Pinpoint the cell where the given text exists, returning its [X, Y] midpoint coordinate. 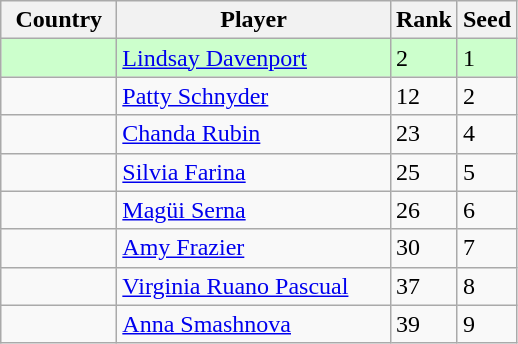
4 [486, 134]
39 [424, 324]
Anna Smashnova [254, 324]
Silvia Farina [254, 172]
Amy Frazier [254, 248]
25 [424, 172]
Seed [486, 20]
Patty Schnyder [254, 96]
Virginia Ruano Pascual [254, 286]
Player [254, 20]
26 [424, 210]
6 [486, 210]
Country [59, 20]
8 [486, 286]
12 [424, 96]
7 [486, 248]
5 [486, 172]
1 [486, 58]
37 [424, 286]
9 [486, 324]
30 [424, 248]
Lindsay Davenport [254, 58]
Rank [424, 20]
Chanda Rubin [254, 134]
23 [424, 134]
Magüi Serna [254, 210]
